Find where the given text appears and provide that cell's center as (x, y) coordinate. 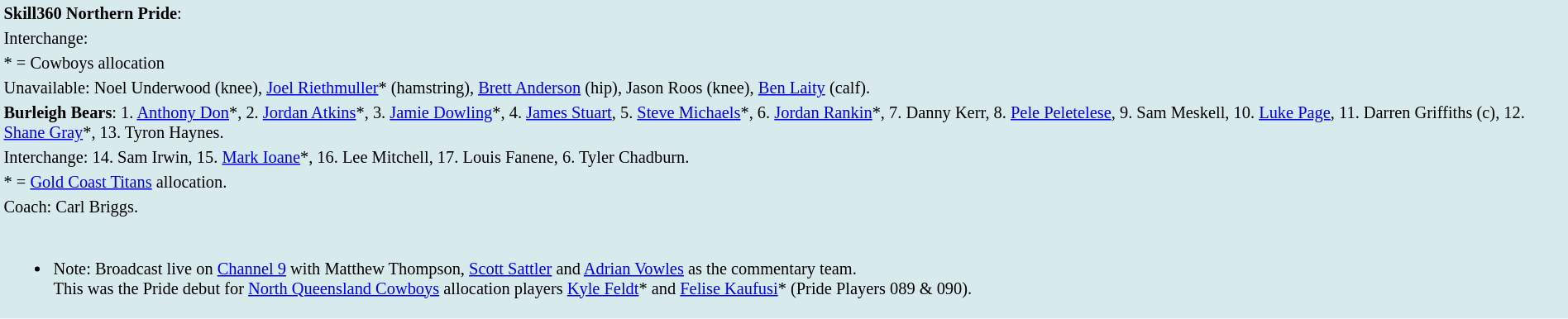
Interchange: (784, 38)
* = Cowboys allocation (784, 63)
Interchange: 14. Sam Irwin, 15. Mark Ioane*, 16. Lee Mitchell, 17. Louis Fanene, 6. Tyler Chadburn. (784, 157)
Unavailable: Noel Underwood (knee), Joel Riethmuller* (hamstring), Brett Anderson (hip), Jason Roos (knee), Ben Laity (calf). (784, 88)
Coach: Carl Briggs. (784, 207)
Skill360 Northern Pride: (784, 13)
* = Gold Coast Titans allocation. (784, 182)
